Pinpoint the cell where the given text exists, returning its [x, y] midpoint coordinate. 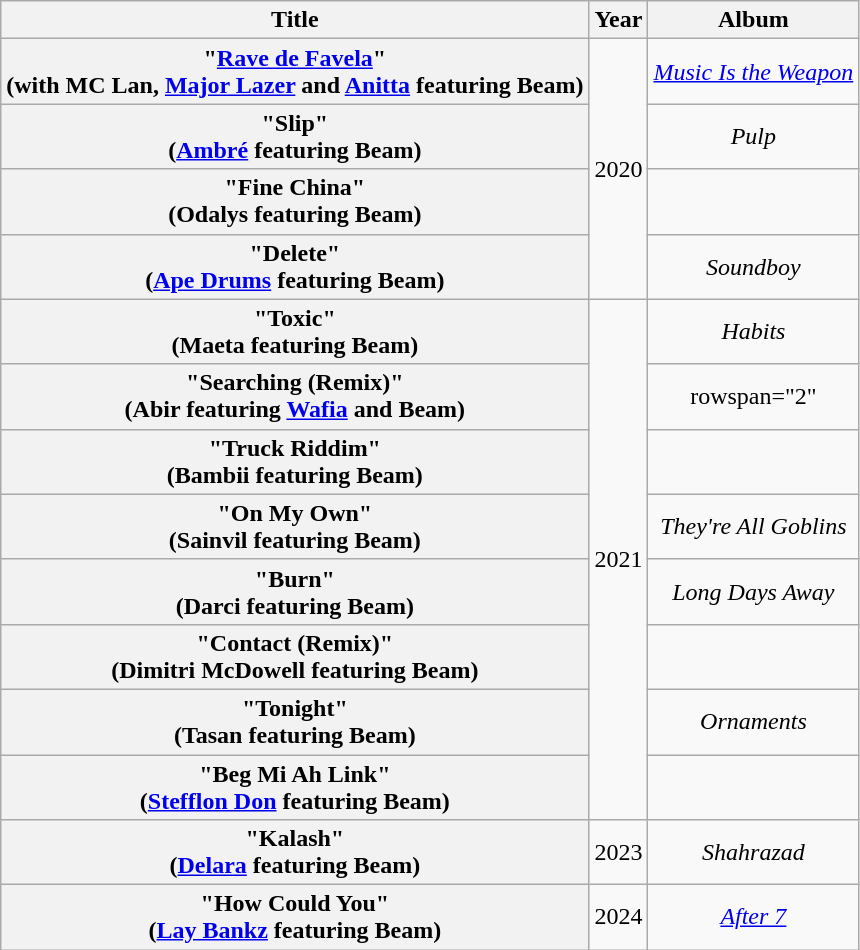
Ornaments [754, 722]
"On My Own"(Sainvil featuring Beam) [295, 526]
Music Is the Weapon [754, 72]
Year [618, 20]
2021 [618, 559]
"Toxic"(Maeta featuring Beam) [295, 332]
"Slip"(Ambré featuring Beam) [295, 136]
"Tonight"(Tasan featuring Beam) [295, 722]
"Searching (Remix)"(Abir featuring Wafia and Beam) [295, 396]
"Kalash"(Delara featuring Beam) [295, 852]
rowspan="2" [754, 396]
Habits [754, 332]
Long Days Away [754, 592]
"Fine China"(Odalys featuring Beam) [295, 202]
"Truck Riddim"(Bambii featuring Beam) [295, 462]
"Delete"(Ape Drums featuring Beam) [295, 266]
2020 [618, 169]
"Rave de Favela"(with MC Lan, Major Lazer and Anitta featuring Beam) [295, 72]
Album [754, 20]
Title [295, 20]
They're All Goblins [754, 526]
Soundboy [754, 266]
Pulp [754, 136]
"Contact (Remix)"(Dimitri McDowell featuring Beam) [295, 656]
2023 [618, 852]
Shahrazad [754, 852]
"Burn"(Darci featuring Beam) [295, 592]
"Beg Mi Ah Link"(Stefflon Don featuring Beam) [295, 786]
"How Could You"(Lay Bankz featuring Beam) [295, 918]
2024 [618, 918]
After 7 [754, 918]
